Capture the cell that displays the provided text and extract its [X, Y] central coordinate. 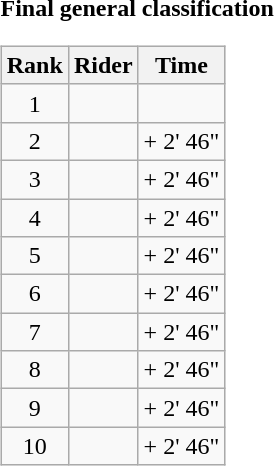
6 [34, 294]
Rider [103, 65]
2 [34, 141]
1 [34, 103]
Rank [34, 65]
Time [182, 65]
8 [34, 370]
5 [34, 256]
10 [34, 446]
4 [34, 217]
7 [34, 332]
3 [34, 179]
9 [34, 408]
